Extract the (x, y) coordinate from the center of the cell holding the provided text.  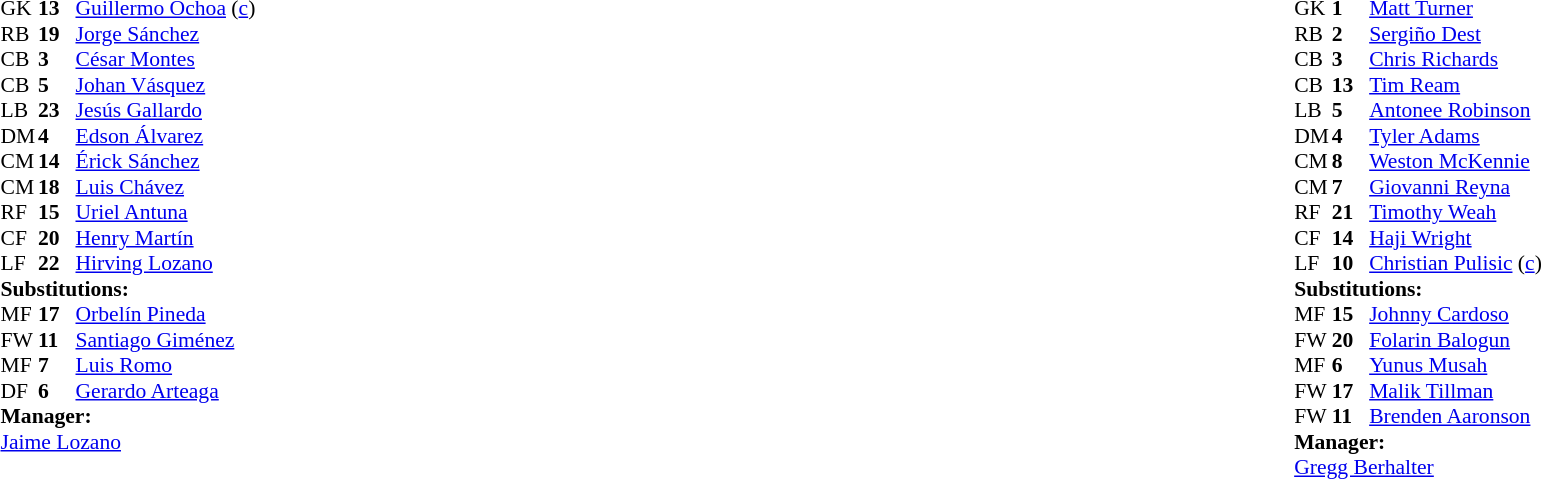
César Montes (166, 59)
Érick Sánchez (166, 161)
Edson Álvarez (166, 136)
Substitutions: (128, 289)
10 (1351, 263)
Jorge Sánchez (166, 34)
21 (1351, 213)
Manager: (128, 417)
22 (57, 263)
Uriel Antuna (166, 213)
Gerardo Arteaga (166, 391)
Santiago Giménez (166, 340)
Luis Chávez (166, 187)
2 (1351, 34)
Jesús Gallardo (166, 111)
13 (1351, 85)
Jaime Lozano (128, 442)
Luis Romo (166, 365)
Orbelín Pineda (166, 315)
Johan Vásquez (166, 85)
DF (19, 391)
19 (57, 34)
Henry Martín (166, 238)
8 (1351, 161)
23 (57, 111)
Hirving Lozano (166, 263)
18 (57, 187)
